Capture the cell that displays the provided text and extract its (x, y) central coordinate. 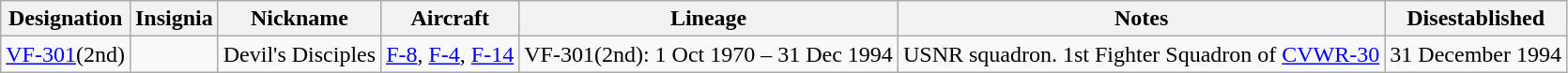
F-8, F-4, F-14 (451, 54)
Notes (1141, 19)
VF-301(2nd) (66, 54)
Insignia (174, 19)
USNR squadron. 1st Fighter Squadron of CVWR-30 (1141, 54)
Designation (66, 19)
Lineage (709, 19)
Disestablished (1476, 19)
Aircraft (451, 19)
Nickname (299, 19)
Devil's Disciples (299, 54)
31 December 1994 (1476, 54)
VF-301(2nd): 1 Oct 1970 – 31 Dec 1994 (709, 54)
